Identify which cell holds the provided text, then report its [X, Y] central coordinate. 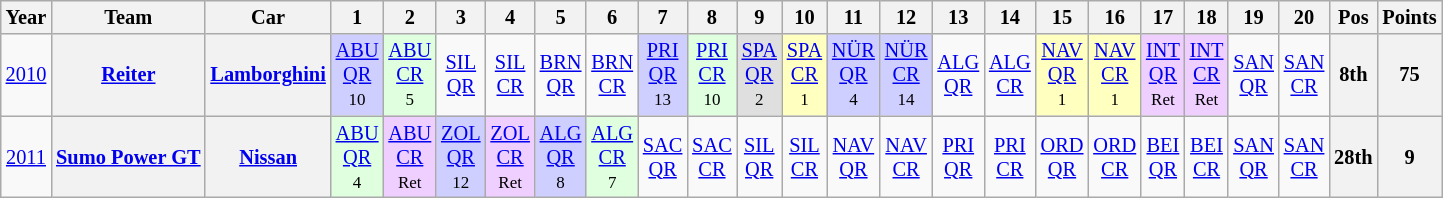
BEIQR [1163, 157]
4 [510, 17]
7 [662, 17]
14 [1010, 17]
1 [358, 17]
5 [561, 17]
11 [854, 17]
16 [1114, 17]
ALGQR [958, 75]
INTCRRet [1207, 75]
BRNCR [612, 75]
INTQRRet [1163, 75]
ABUQR4 [358, 157]
20 [1304, 17]
Pos [1353, 17]
BEICR [1207, 157]
2 [410, 17]
13 [958, 17]
ABUCRRet [410, 157]
3 [460, 17]
17 [1163, 17]
PRICR [1010, 157]
8th [1353, 75]
Points [1409, 17]
ORDCR [1114, 157]
SACQR [662, 157]
NAVQR1 [1062, 75]
10 [804, 17]
18 [1207, 17]
Lamborghini [268, 75]
28th [1353, 157]
Year [26, 17]
ALGQR8 [561, 157]
BRNQR [561, 75]
8 [712, 17]
NAVCR1 [1114, 75]
ALGCR7 [612, 157]
Nissan [268, 157]
19 [1253, 17]
Reiter [128, 75]
PRIQR [958, 157]
ZOLQR12 [460, 157]
75 [1409, 75]
SACCR [712, 157]
ZOLCRRet [510, 157]
NÜRCR14 [906, 75]
PRICR10 [712, 75]
15 [1062, 17]
ABUCR5 [410, 75]
ALGCR [1010, 75]
ABUQR10 [358, 75]
ORDQR [1062, 157]
Car [268, 17]
NAVQR [854, 157]
Team [128, 17]
NÜRQR4 [854, 75]
6 [612, 17]
SPACR1 [804, 75]
2010 [26, 75]
Sumo Power GT [128, 157]
2011 [26, 157]
NAVCR [906, 157]
SPAQR2 [760, 75]
PRIQR13 [662, 75]
12 [906, 17]
